Find where the given text appears and provide that cell's center as [x, y] coordinate. 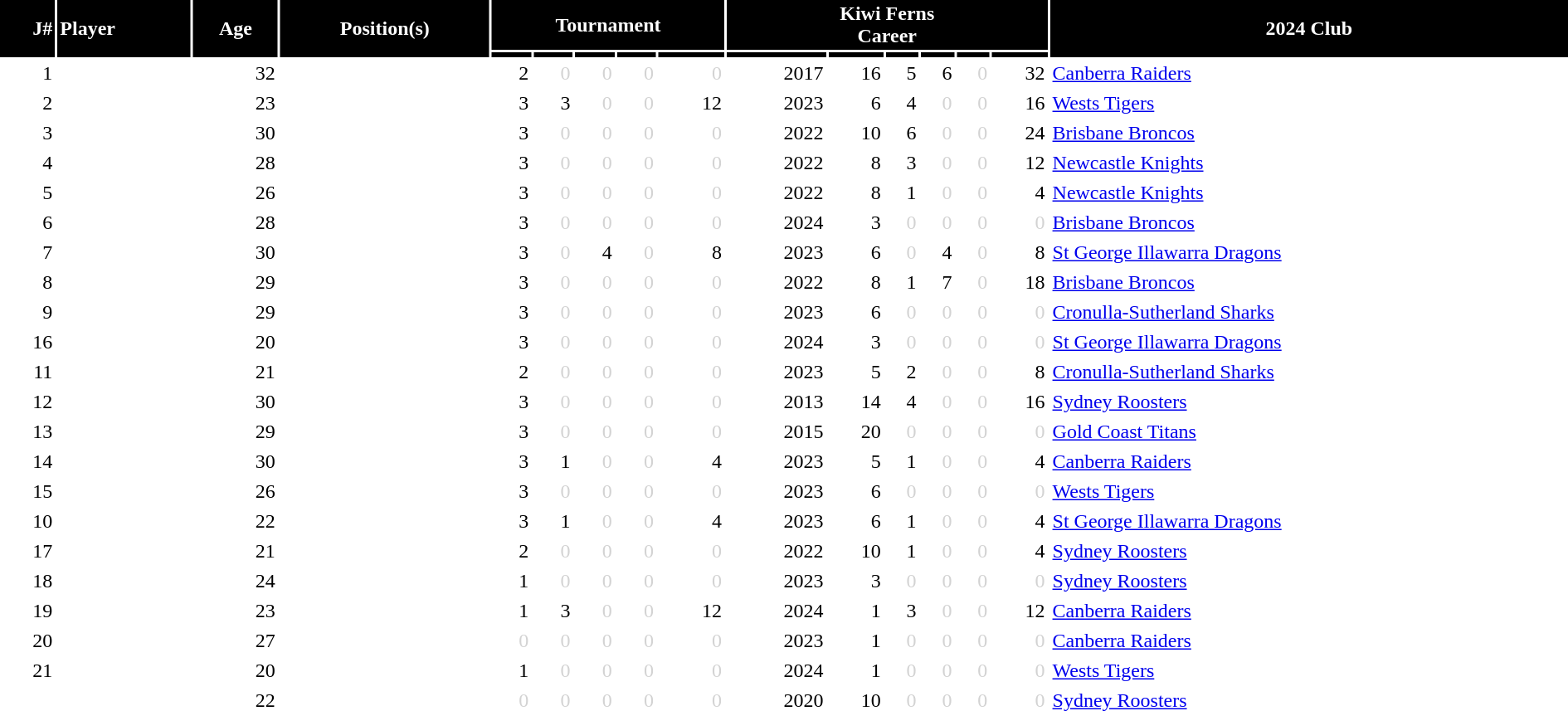
13 [27, 431]
Player [124, 28]
Age [236, 28]
19 [27, 611]
Position(s) [385, 28]
17 [27, 551]
2015 [777, 431]
27 [236, 640]
2024 Club [1309, 28]
2013 [777, 402]
Tournament [608, 25]
22 [236, 521]
15 [27, 491]
J# [27, 28]
Kiwi Ferns Career [888, 25]
11 [27, 372]
Gold Coast Titans [1309, 431]
2017 [777, 73]
9 [27, 312]
